Capture the cell that displays the provided text and extract its [x, y] central coordinate. 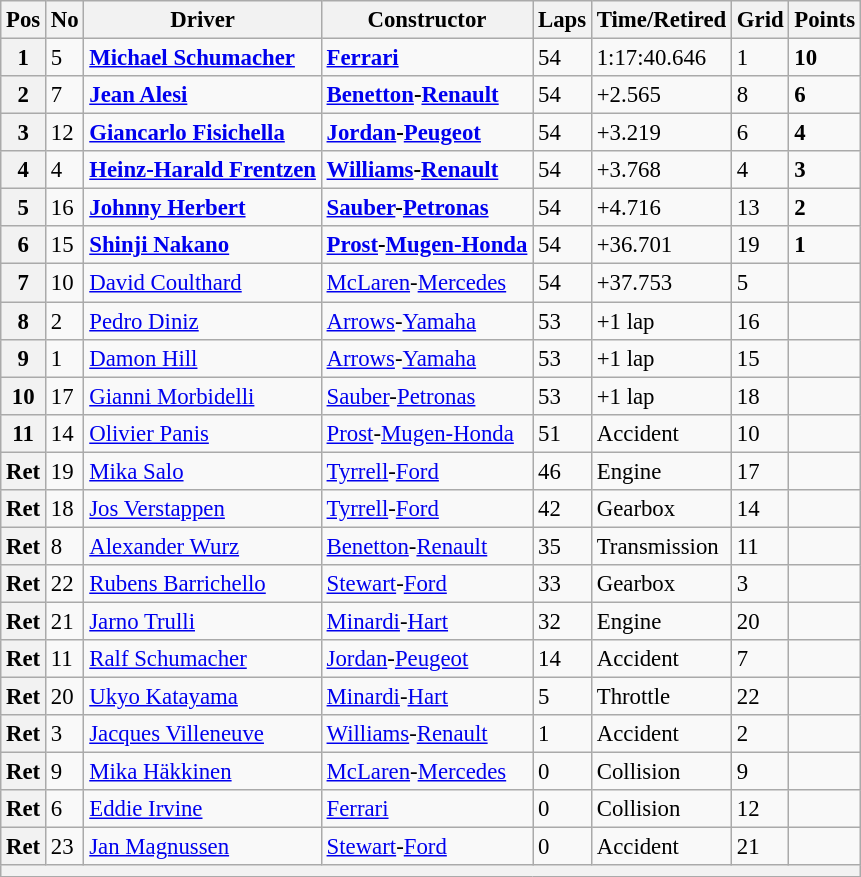
Olivier Panis [202, 433]
+37.753 [661, 283]
Constructor [426, 20]
Laps [562, 20]
Transmission [661, 546]
No [65, 20]
Eddie Irvine [202, 809]
33 [562, 584]
Time/Retired [661, 20]
+3.219 [661, 133]
23 [65, 847]
Jean Alesi [202, 95]
1:17:40.646 [661, 58]
Points [824, 20]
Jan Magnussen [202, 847]
13 [760, 208]
Shinji Nakano [202, 245]
46 [562, 471]
Ukyo Katayama [202, 697]
Johnny Herbert [202, 208]
Mika Häkkinen [202, 772]
42 [562, 509]
Throttle [661, 697]
32 [562, 621]
Pos [24, 20]
Grid [760, 20]
David Coulthard [202, 283]
Heinz-Harald Frentzen [202, 170]
Giancarlo Fisichella [202, 133]
Mika Salo [202, 471]
Damon Hill [202, 358]
Jos Verstappen [202, 509]
+3.768 [661, 170]
Alexander Wurz [202, 546]
+2.565 [661, 95]
Pedro Diniz [202, 321]
Michael Schumacher [202, 58]
Gianni Morbidelli [202, 396]
35 [562, 546]
51 [562, 433]
Jarno Trulli [202, 621]
+4.716 [661, 208]
Driver [202, 20]
Rubens Barrichello [202, 584]
Jacques Villeneuve [202, 734]
Ralf Schumacher [202, 659]
+36.701 [661, 245]
